Capture the cell that displays the provided text and extract its [x, y] central coordinate. 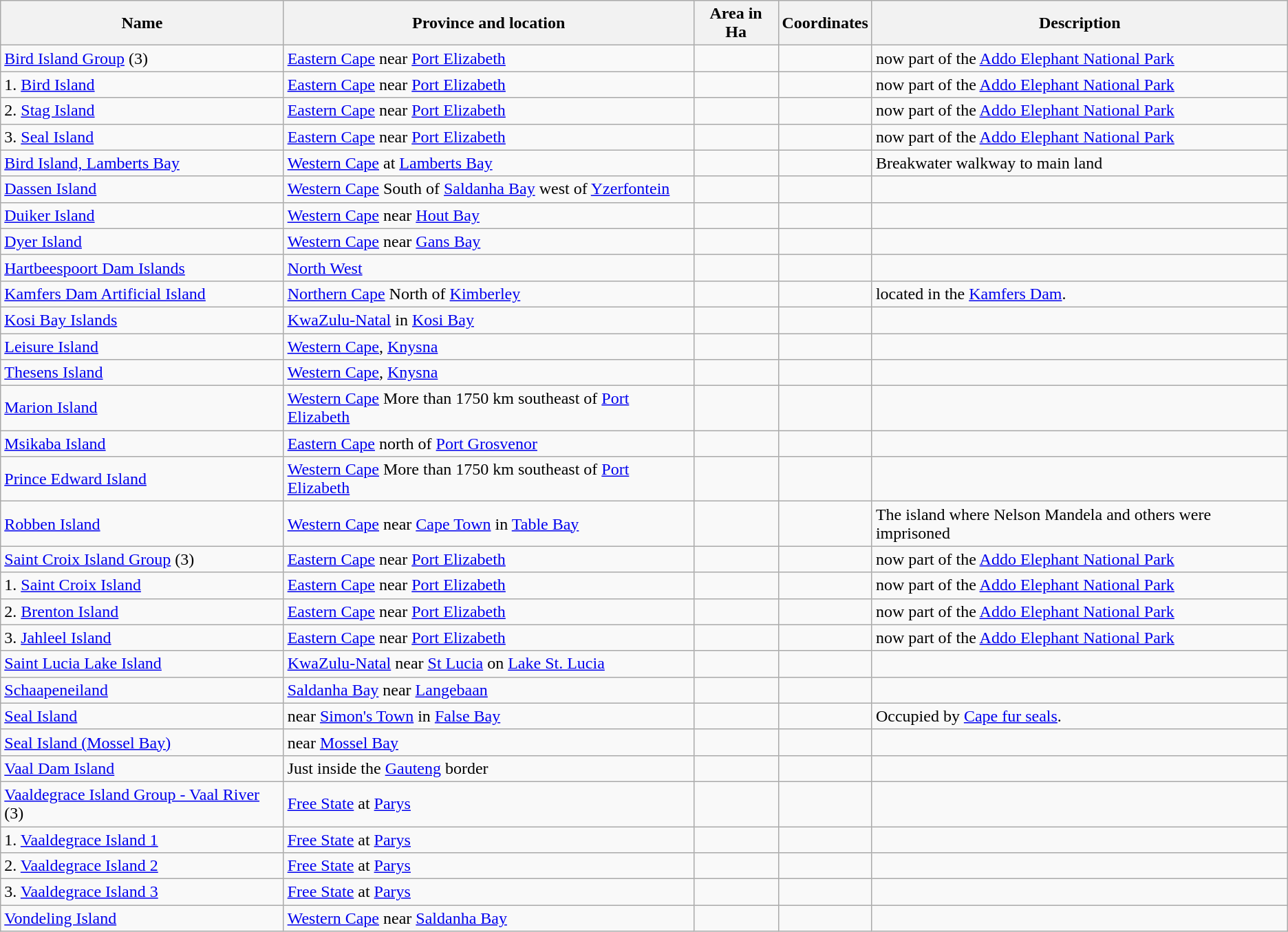
1. Vaaldegrace Island 1 [142, 840]
Schaapeneiland [142, 690]
2. Brenton Island [142, 611]
Saint Lucia Lake Island [142, 664]
Seal Island [142, 716]
North West [489, 268]
Duiker Island [142, 215]
Vondeling Island [142, 918]
Area in Ha [736, 23]
Western Cape near Gans Bay [489, 241]
Dyer Island [142, 241]
Kamfers Dam Artificial Island [142, 294]
Seal Island (Mossel Bay) [142, 742]
Description [1080, 23]
3. Vaaldegrace Island 3 [142, 892]
Bird Island Group (3) [142, 58]
Marion Island [142, 409]
near Mossel Bay [489, 742]
The island where Nelson Mandela and others were imprisoned [1080, 524]
Western Cape South of Saldanha Bay west of Yzerfontein [489, 189]
Name [142, 23]
near Simon's Town in False Bay [489, 716]
3. Seal Island [142, 137]
Bird Island, Lamberts Bay [142, 163]
Prince Edward Island [142, 479]
1. Saint Croix Island [142, 585]
Robben Island [142, 524]
Vaal Dam Island [142, 768]
1. Bird Island [142, 85]
Msikaba Island [142, 444]
Western Cape near Cape Town in Table Bay [489, 524]
Occupied by Cape fur seals. [1080, 716]
Western Cape at Lamberts Bay [489, 163]
Saint Croix Island Group (3) [142, 559]
Leisure Island [142, 346]
2. Stag Island [142, 111]
Just inside the Gauteng border [489, 768]
Breakwater walkway to main land [1080, 163]
Western Cape near Saldanha Bay [489, 918]
Northern Cape North of Kimberley [489, 294]
KwaZulu-Natal near St Lucia on Lake St. Lucia [489, 664]
Western Cape near Hout Bay [489, 215]
Thesens Island [142, 373]
Saldanha Bay near Langebaan [489, 690]
Hartbeespoort Dam Islands [142, 268]
2. Vaaldegrace Island 2 [142, 866]
Dassen Island [142, 189]
Coordinates [825, 23]
Eastern Cape north of Port Grosvenor [489, 444]
KwaZulu-Natal in Kosi Bay [489, 320]
located in the Kamfers Dam. [1080, 294]
Province and location [489, 23]
Kosi Bay Islands [142, 320]
3. Jahleel Island [142, 638]
Vaaldegrace Island Group - Vaal River (3) [142, 803]
